Detect which cell encompasses the target text, then output its (x, y) center coordinate. 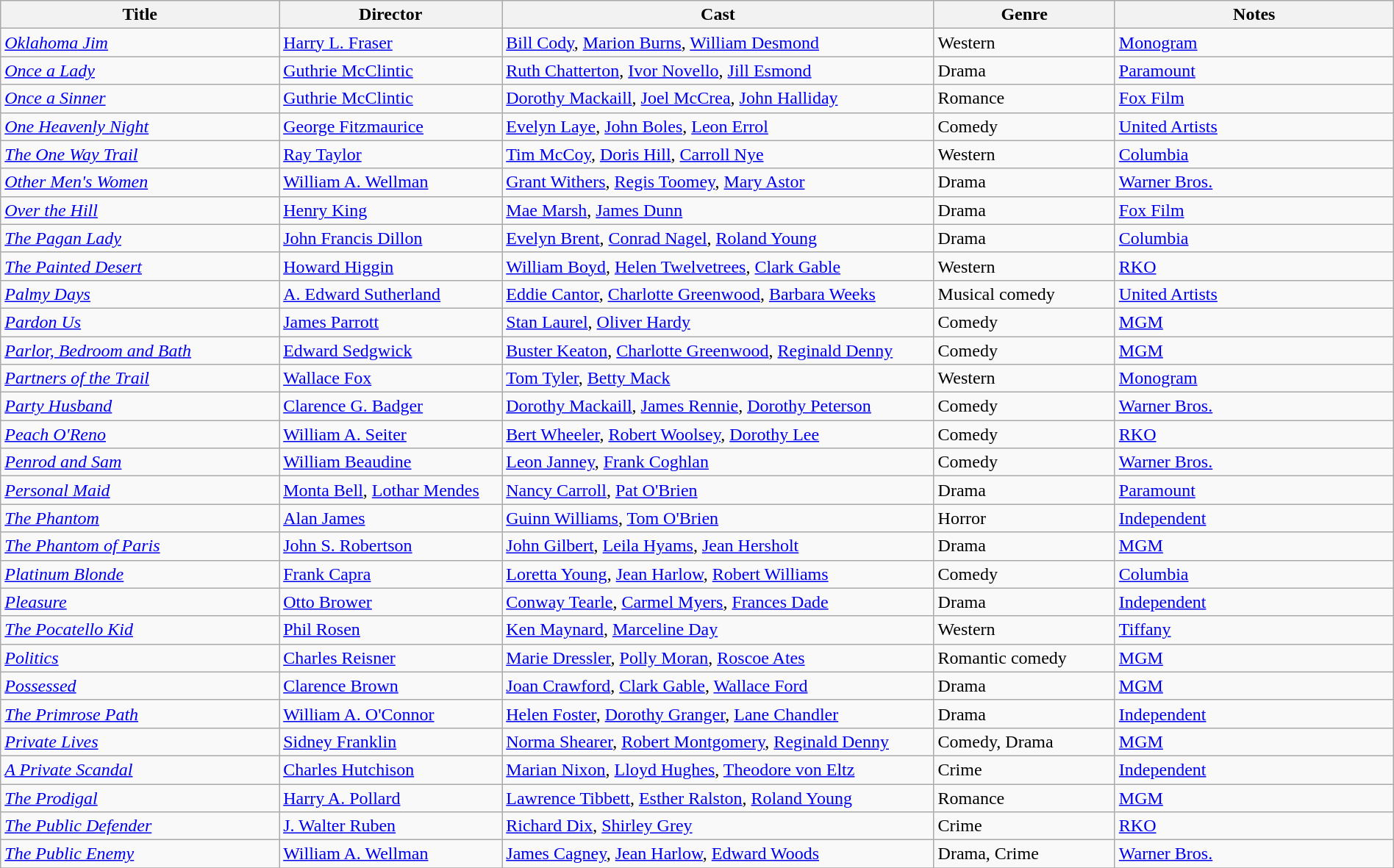
Tim McCoy, Doris Hill, Carroll Nye (718, 154)
Oklahoma Jim (140, 43)
Bert Wheeler, Robert Woolsey, Dorothy Lee (718, 434)
Romantic comedy (1024, 658)
Over the Hill (140, 210)
Eddie Cantor, Charlotte Greenwood, Barbara Weeks (718, 294)
Dorothy Mackaill, Joel McCrea, John Halliday (718, 98)
Director (391, 15)
James Cagney, Jean Harlow, Edward Woods (718, 854)
Marie Dressler, Polly Moran, Roscoe Ates (718, 658)
Monta Bell, Lothar Mendes (391, 490)
William A. Seiter (391, 434)
Charles Hutchison (391, 770)
Notes (1254, 15)
Ken Maynard, Marceline Day (718, 630)
The Pagan Lady (140, 238)
George Fitzmaurice (391, 126)
The Public Defender (140, 826)
Bill Cody, Marion Burns, William Desmond (718, 43)
A. Edward Sutherland (391, 294)
Tom Tyler, Betty Mack (718, 379)
Private Lives (140, 742)
John Francis Dillon (391, 238)
Alan James (391, 518)
The Pocatello Kid (140, 630)
Harry A. Pollard (391, 797)
Harry L. Fraser (391, 43)
Personal Maid (140, 490)
Ruth Chatterton, Ivor Novello, Jill Esmond (718, 71)
Richard Dix, Shirley Grey (718, 826)
John S. Robertson (391, 546)
Clarence Brown (391, 686)
Stan Laurel, Oliver Hardy (718, 322)
Once a Sinner (140, 98)
Possessed (140, 686)
The Primrose Path (140, 714)
Conway Tearle, Carmel Myers, Frances Dade (718, 602)
Frank Capra (391, 574)
Evelyn Brent, Conrad Nagel, Roland Young (718, 238)
Nancy Carroll, Pat O'Brien (718, 490)
John Gilbert, Leila Hyams, Jean Hersholt (718, 546)
Charles Reisner (391, 658)
Dorothy Mackaill, James Rennie, Dorothy Peterson (718, 406)
Title (140, 15)
William Beaudine (391, 462)
Politics (140, 658)
Wallace Fox (391, 379)
The Phantom (140, 518)
Ray Taylor (391, 154)
William Boyd, Helen Twelvetrees, Clark Gable (718, 266)
Cast (718, 15)
The Painted Desert (140, 266)
The Public Enemy (140, 854)
Buster Keaton, Charlotte Greenwood, Reginald Denny (718, 351)
William A. O'Connor (391, 714)
The Prodigal (140, 797)
Genre (1024, 15)
Penrod and Sam (140, 462)
One Heavenly Night (140, 126)
Partners of the Trail (140, 379)
Drama, Crime (1024, 854)
The One Way Trail (140, 154)
Norma Shearer, Robert Montgomery, Reginald Denny (718, 742)
Otto Brower (391, 602)
Parlor, Bedroom and Bath (140, 351)
James Parrott (391, 322)
Other Men's Women (140, 182)
Lawrence Tibbett, Esther Ralston, Roland Young (718, 797)
Guinn Williams, Tom O'Brien (718, 518)
Musical comedy (1024, 294)
A Private Scandal (140, 770)
Party Husband (140, 406)
Comedy, Drama (1024, 742)
Grant Withers, Regis Toomey, Mary Astor (718, 182)
Loretta Young, Jean Harlow, Robert Williams (718, 574)
Peach O'Reno (140, 434)
Sidney Franklin (391, 742)
Once a Lady (140, 71)
Marian Nixon, Lloyd Hughes, Theodore von Eltz (718, 770)
J. Walter Ruben (391, 826)
Pleasure (140, 602)
The Phantom of Paris (140, 546)
Joan Crawford, Clark Gable, Wallace Ford (718, 686)
Evelyn Laye, John Boles, Leon Errol (718, 126)
Mae Marsh, James Dunn (718, 210)
Platinum Blonde (140, 574)
Horror (1024, 518)
Howard Higgin (391, 266)
Tiffany (1254, 630)
Palmy Days (140, 294)
Henry King (391, 210)
Edward Sedgwick (391, 351)
Helen Foster, Dorothy Granger, Lane Chandler (718, 714)
Clarence G. Badger (391, 406)
Leon Janney, Frank Coghlan (718, 462)
Pardon Us (140, 322)
Phil Rosen (391, 630)
